Return (X, Y) of the center of cell containing provided text 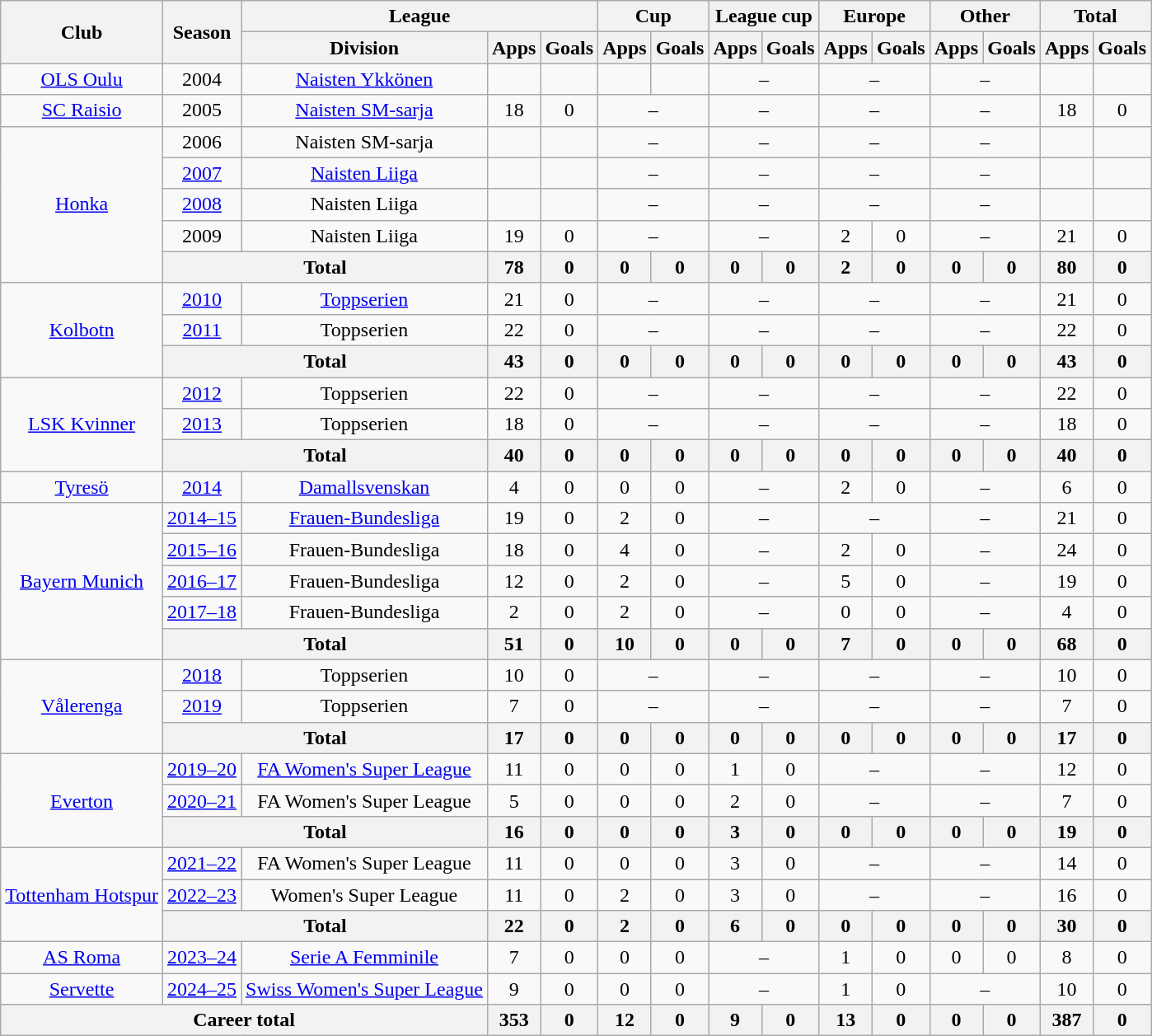
2004 (201, 79)
Career total (244, 1020)
2024–25 (201, 989)
League cup (764, 16)
2017–18 (201, 612)
Bayern Munich (82, 581)
2008 (201, 204)
Season (201, 32)
2014 (201, 487)
Servette (82, 989)
League (419, 16)
Tottenham Hotspur (82, 894)
2021–22 (201, 863)
2023–24 (201, 958)
OLS Oulu (82, 79)
SC Raisio (82, 110)
AS Roma (82, 958)
2020–21 (201, 800)
2022–23 (201, 894)
80 (1066, 267)
Tyresö (82, 487)
68 (1066, 644)
Everton (82, 800)
Women's Super League (364, 894)
2007 (201, 173)
387 (1066, 1020)
30 (1066, 926)
Naisten Ykkönen (364, 79)
51 (513, 644)
2015–16 (201, 550)
Other (985, 16)
Cup (653, 16)
2010 (201, 298)
LSK Kvinner (82, 424)
Kolbotn (82, 330)
2009 (201, 236)
2014–15 (201, 518)
Swiss Women's Super League (364, 989)
2019–20 (201, 769)
Vålerenga (82, 706)
353 (513, 1020)
14 (1066, 863)
2006 (201, 142)
Club (82, 32)
Honka (82, 204)
13 (845, 1020)
2016–17 (201, 581)
2013 (201, 424)
2011 (201, 330)
Division (364, 48)
2012 (201, 393)
Europe (874, 16)
Damallsvenskan (364, 487)
2019 (201, 706)
2005 (201, 110)
Serie A Femminile (364, 958)
8 (1066, 958)
78 (513, 267)
2018 (201, 675)
24 (1066, 550)
